From the cell containing the given text, extract its center point as [X, Y] coordinate. 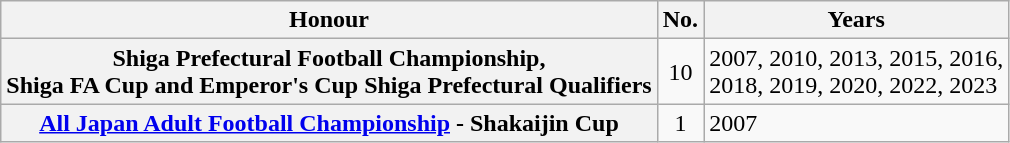
Years [856, 20]
2007 [856, 123]
Honour [329, 20]
2007, 2010, 2013, 2015, 2016, 2018, 2019, 2020, 2022, 2023 [856, 72]
Shiga Prefectural Football Championship,Shiga FA Cup and Emperor's Cup Shiga Prefectural Qualifiers [329, 72]
1 [680, 123]
10 [680, 72]
All Japan Adult Football Championship - Shakaijin Cup [329, 123]
No. [680, 20]
